Extract the (x, y) coordinate from the center of the cell holding the provided text.  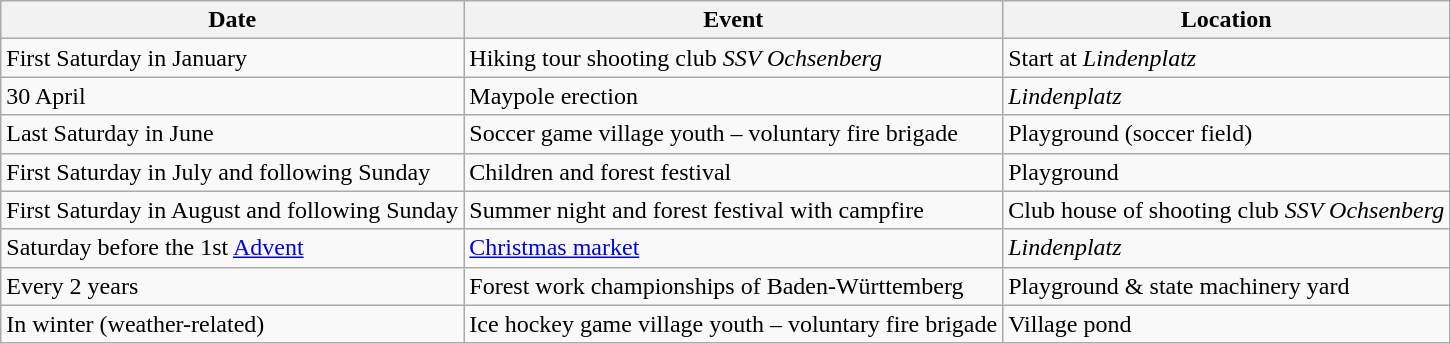
Every 2 years (232, 286)
Hiking tour shooting club SSV Ochsenberg (734, 58)
In winter (weather-related) (232, 324)
Location (1226, 20)
30 April (232, 96)
Christmas market (734, 248)
Maypole erection (734, 96)
Forest work championships of Baden-Württemberg (734, 286)
Playground & state machinery yard (1226, 286)
Date (232, 20)
First Saturday in July and following Sunday (232, 172)
Playground (1226, 172)
Last Saturday in June (232, 134)
First Saturday in January (232, 58)
Village pond (1226, 324)
Playground (soccer field) (1226, 134)
Club house of shooting club SSV Ochsenberg (1226, 210)
Children and forest festival (734, 172)
Ice hockey game village youth – voluntary fire brigade (734, 324)
Event (734, 20)
Soccer game village youth – voluntary fire brigade (734, 134)
Summer night and forest festival with campfire (734, 210)
First Saturday in August and following Sunday (232, 210)
Saturday before the 1st Advent (232, 248)
Start at Lindenplatz (1226, 58)
